Provide the [x, y] coordinate of the cell's center where the given text is located.  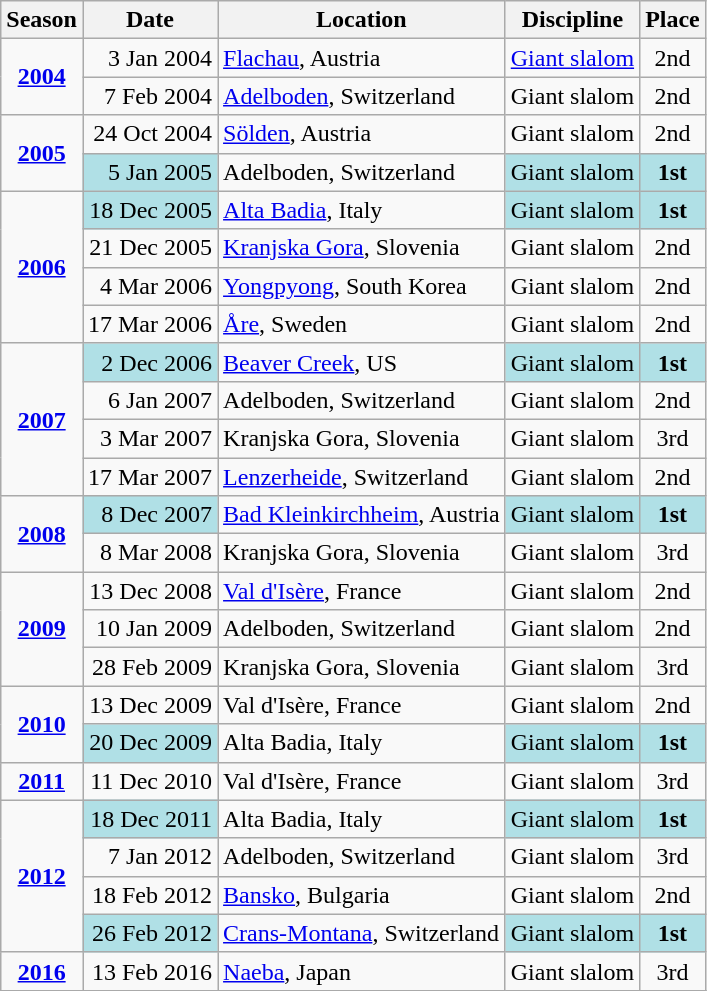
26 Feb 2012 [150, 933]
2 Dec 2006 [150, 362]
2012 [42, 876]
8 Mar 2008 [150, 553]
Åre, Sweden [362, 324]
Season [42, 20]
17 Mar 2007 [150, 477]
20 Dec 2009 [150, 743]
2008 [42, 534]
2010 [42, 724]
2004 [42, 77]
Flachau, Austria [362, 58]
6 Jan 2007 [150, 400]
Sölden, Austria [362, 134]
2011 [42, 781]
21 Dec 2005 [150, 248]
Place [673, 20]
Crans-Montana, Switzerland [362, 933]
8 Dec 2007 [150, 515]
13 Dec 2009 [150, 705]
Naeba, Japan [362, 971]
10 Jan 2009 [150, 629]
28 Feb 2009 [150, 667]
Discipline [572, 20]
18 Feb 2012 [150, 895]
11 Dec 2010 [150, 781]
Bansko, Bulgaria [362, 895]
3 Mar 2007 [150, 438]
5 Jan 2005 [150, 172]
Location [362, 20]
17 Mar 2006 [150, 324]
2016 [42, 971]
Date [150, 20]
4 Mar 2006 [150, 286]
2006 [42, 267]
13 Feb 2016 [150, 971]
Bad Kleinkirchheim, Austria [362, 515]
2005 [42, 153]
18 Dec 2005 [150, 210]
Lenzerheide, Switzerland [362, 477]
7 Feb 2004 [150, 96]
Beaver Creek, US [362, 362]
7 Jan 2012 [150, 857]
18 Dec 2011 [150, 819]
2007 [42, 419]
13 Dec 2008 [150, 591]
2009 [42, 629]
24 Oct 2004 [150, 134]
3 Jan 2004 [150, 58]
Yongpyong, South Korea [362, 286]
